Detect which cell encompasses the target text, then output its (x, y) center coordinate. 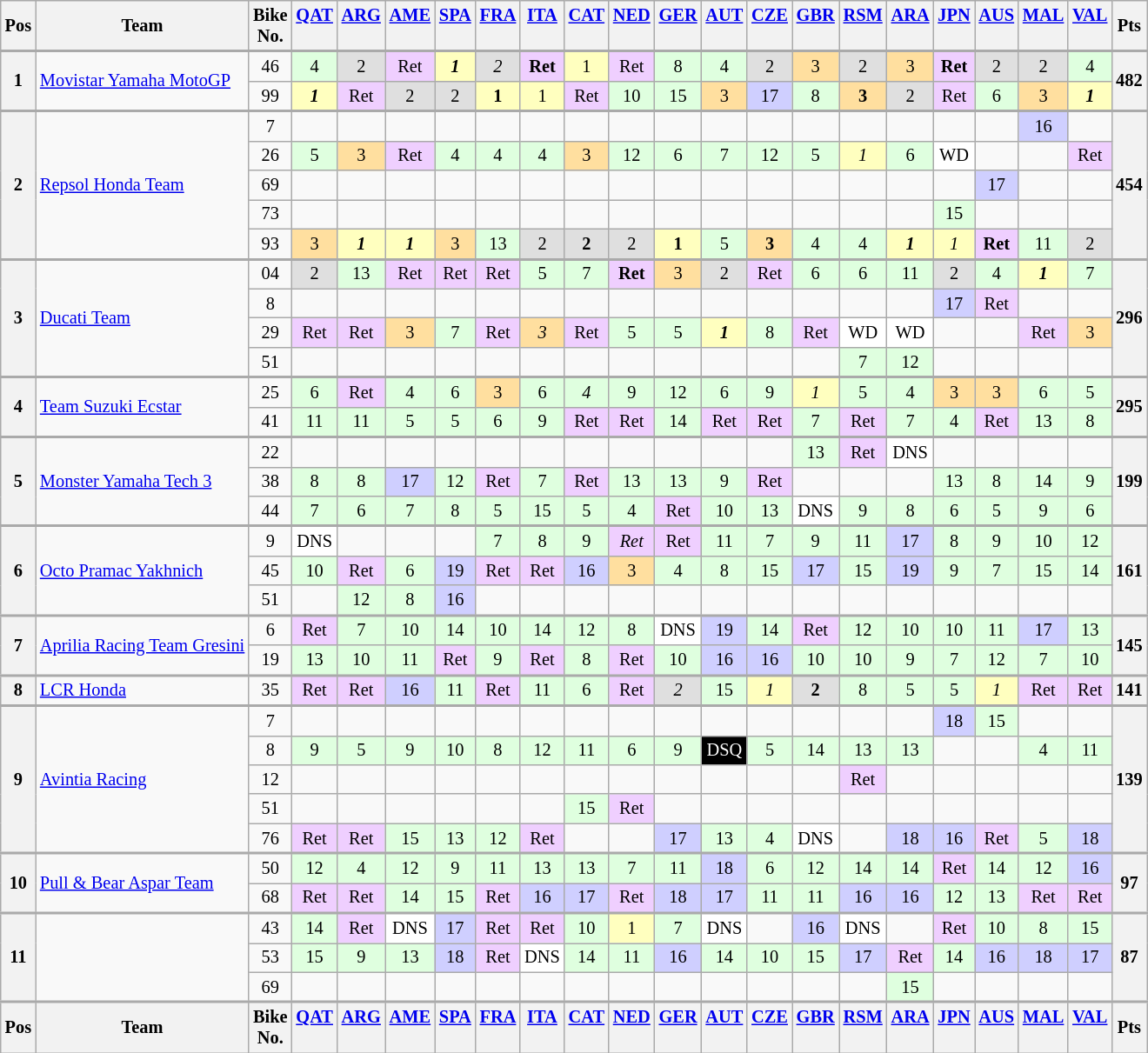
93 (270, 243)
DSQ (724, 750)
Avintia Racing (143, 779)
44 (270, 510)
26 (270, 156)
LCR Honda (143, 690)
296 (1129, 317)
87 (1129, 957)
Repsol Honda Team (143, 185)
50 (270, 868)
68 (270, 897)
35 (270, 690)
141 (1129, 690)
199 (1129, 481)
38 (270, 482)
29 (270, 332)
76 (270, 838)
482 (1129, 82)
Team Suzuki Ecstar (143, 407)
73 (270, 214)
22 (270, 451)
Movistar Yamaha MotoGP (143, 82)
45 (270, 570)
41 (270, 422)
Octo Pramac Yakhnich (143, 570)
145 (1129, 645)
Pull & Bear Aspar Team (143, 883)
43 (270, 928)
25 (270, 391)
04 (270, 273)
161 (1129, 570)
295 (1129, 407)
53 (270, 957)
Ducati Team (143, 317)
99 (270, 96)
139 (1129, 779)
97 (1129, 883)
46 (270, 66)
Monster Yamaha Tech 3 (143, 481)
Aprilia Racing Team Gresini (143, 645)
454 (1129, 185)
